Output the [x, y] coordinate of the center of the cell containing the given text.  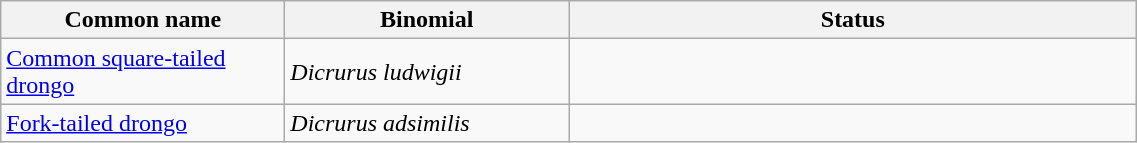
Common name [143, 20]
Fork-tailed drongo [143, 123]
Dicrurus adsimilis [427, 123]
Status [853, 20]
Dicrurus ludwigii [427, 72]
Binomial [427, 20]
Common square-tailed drongo [143, 72]
